For the text-containing cell, return its midpoint in [x, y] coordinate format. 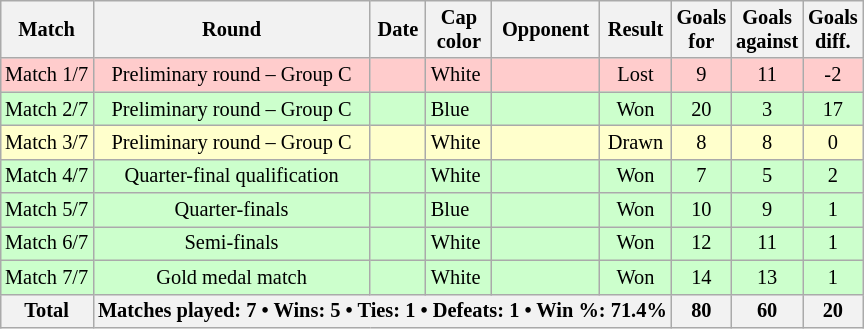
5 [767, 176]
Goalsdiff. [833, 29]
Quarter-final qualification [232, 176]
Match 1/7 [46, 75]
60 [767, 311]
Semi-finals [232, 243]
Gold medal match [232, 277]
Lost [635, 75]
Goalsagainst [767, 29]
7 [702, 176]
12 [702, 243]
13 [767, 277]
Quarter-finals [232, 210]
17 [833, 109]
Match 3/7 [46, 142]
Date [398, 29]
Match 7/7 [46, 277]
Match 2/7 [46, 109]
Match [46, 29]
-2 [833, 75]
Match 6/7 [46, 243]
Drawn [635, 142]
Matches played: 7 • Wins: 5 • Ties: 1 • Defeats: 1 • Win %: 71.4% [382, 311]
Match 5/7 [46, 210]
Goalsfor [702, 29]
Capcolor [459, 29]
Total [46, 311]
3 [767, 109]
Match 4/7 [46, 176]
Opponent [546, 29]
80 [702, 311]
Result [635, 29]
14 [702, 277]
10 [702, 210]
2 [833, 176]
Round [232, 29]
0 [833, 142]
